Return the (x, y) coordinate for the center point of the cell that contains the specified text.  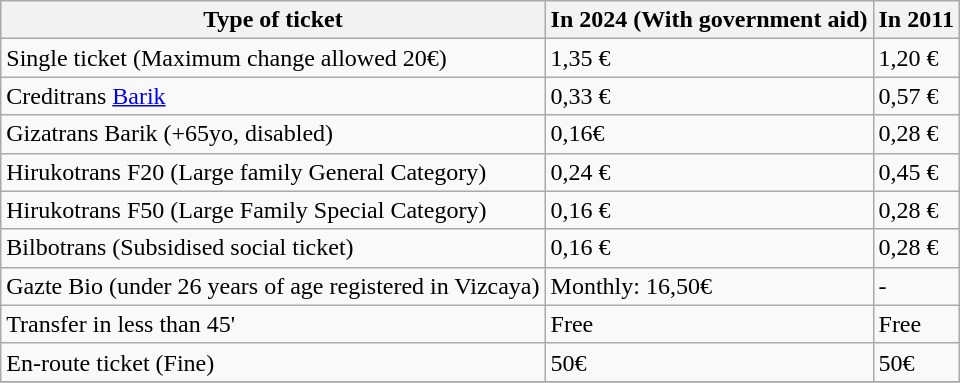
1,35 € (709, 58)
Type of ticket (273, 20)
Gazte Bio (under 26 years of age registered in Vizcaya) (273, 286)
En-route ticket (Fine) (273, 362)
Bilbotrans (Subsidised social ticket) (273, 248)
Monthly: 16,50€ (709, 286)
0,24 € (709, 172)
Gizatrans Barik (+65yo, disabled) (273, 134)
In 2011 (916, 20)
Creditrans Barik (273, 96)
Hirukotrans F50 (Large Family Special Category) (273, 210)
In 2024 (With government aid) (709, 20)
0,16€ (709, 134)
- (916, 286)
0,45 € (916, 172)
Hirukotrans F20 (Large family General Category) (273, 172)
0,57 € (916, 96)
0,33 € (709, 96)
Single ticket (Maximum change allowed 20€) (273, 58)
Transfer in less than 45' (273, 324)
1,20 € (916, 58)
